Identify which cell holds the provided text, then report its [X, Y] central coordinate. 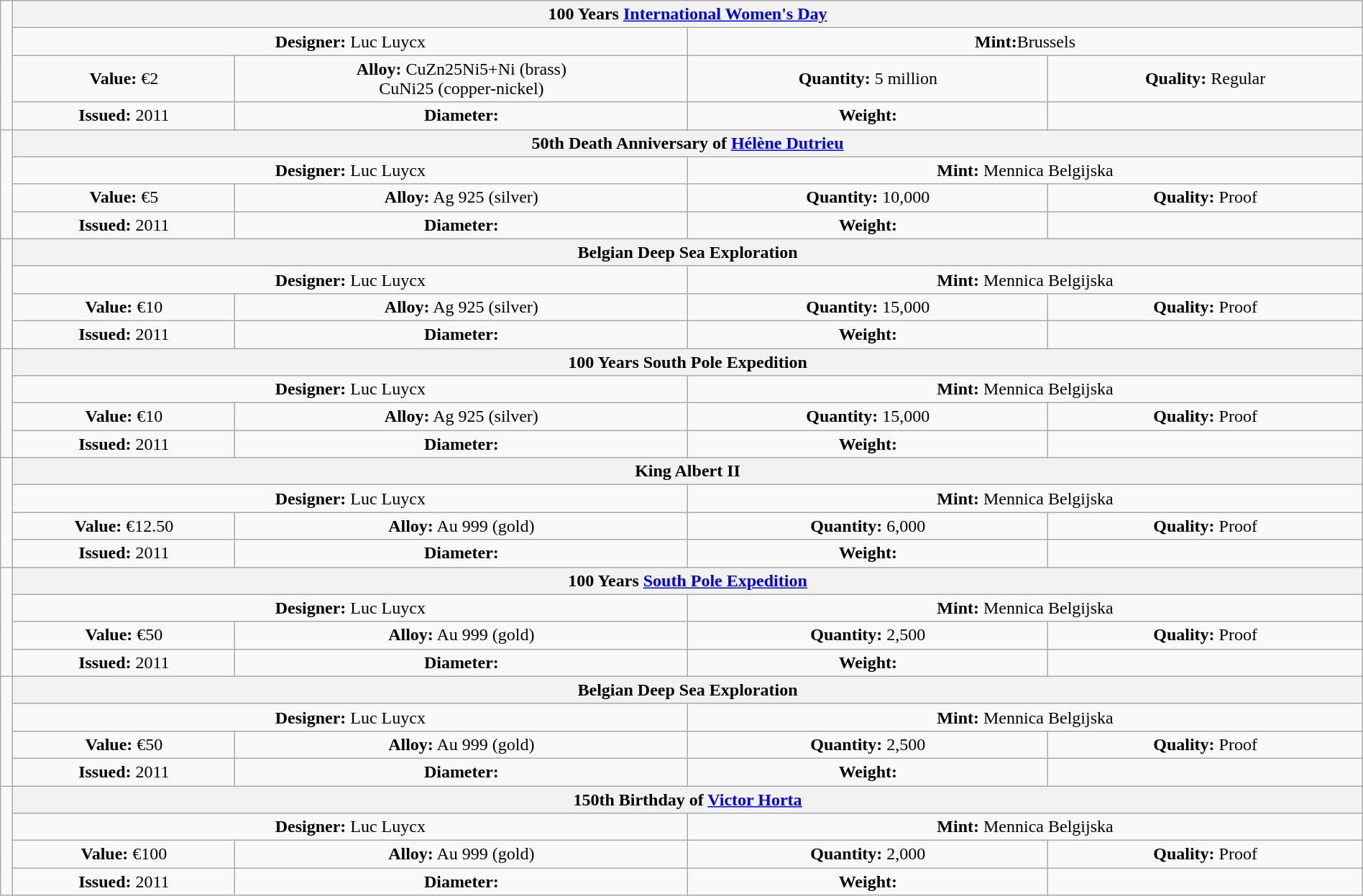
Value: €2 [124, 79]
Value: €12.50 [124, 526]
150th Birthday of Victor Horta [687, 800]
Quantity: 2,000 [868, 854]
Alloy: CuZn25Ni5+Ni (brass)CuNi25 (copper-nickel) [462, 79]
Quantity: 10,000 [868, 198]
Quantity: 5 million [868, 79]
Value: €5 [124, 198]
Value: €100 [124, 854]
50th Death Anniversary of Hélène Dutrieu [687, 143]
King Albert II [687, 471]
Quantity: 6,000 [868, 526]
100 Years International Women's Day [687, 14]
Mint:Brussels [1025, 42]
Quality: Regular [1205, 79]
